Detect which cell encompasses the target text, then output its [X, Y] center coordinate. 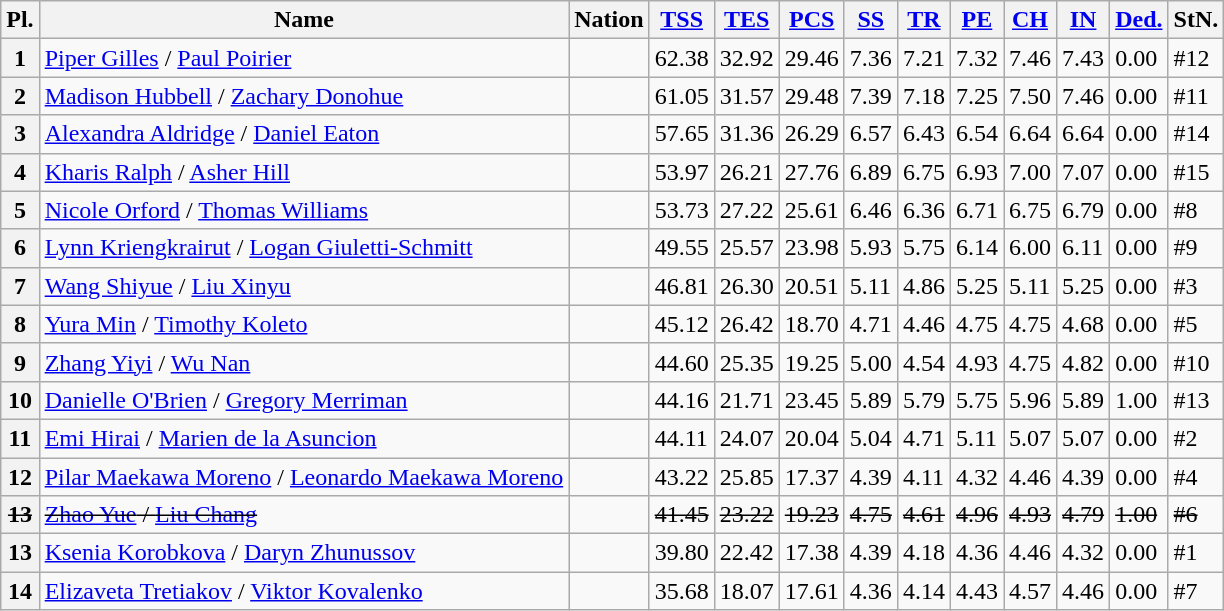
18.07 [746, 591]
SS [870, 20]
27.22 [746, 210]
10 [20, 400]
6.57 [870, 134]
39.80 [682, 553]
21.71 [746, 400]
TSS [682, 20]
6.71 [976, 210]
44.11 [682, 438]
29.46 [812, 58]
25.57 [746, 248]
9 [20, 362]
41.45 [682, 515]
6.54 [976, 134]
TR [924, 20]
Ded. [1139, 20]
Emi Hirai / Marien de la Asuncion [304, 438]
#2 [1196, 438]
7.18 [924, 96]
44.16 [682, 400]
6 [20, 248]
4.82 [1084, 362]
5.00 [870, 362]
57.65 [682, 134]
StN. [1196, 20]
5.93 [870, 248]
7.36 [870, 58]
Zhao Yue / Liu Chang [304, 515]
53.97 [682, 172]
4.11 [924, 477]
Wang Shiyue / Liu Xinyu [304, 286]
12 [20, 477]
25.35 [746, 362]
7.43 [1084, 58]
#4 [1196, 477]
#3 [1196, 286]
4.86 [924, 286]
#6 [1196, 515]
4.68 [1084, 324]
35.68 [682, 591]
6.11 [1084, 248]
6.14 [976, 248]
Name [304, 20]
Nicole Orford / Thomas Williams [304, 210]
7.39 [870, 96]
#15 [1196, 172]
19.25 [812, 362]
7.25 [976, 96]
22.42 [746, 553]
17.37 [812, 477]
TES [746, 20]
7.50 [1030, 96]
6.46 [870, 210]
27.76 [812, 172]
5 [20, 210]
5.96 [1030, 400]
Danielle O'Brien / Gregory Merriman [304, 400]
26.29 [812, 134]
6.89 [870, 172]
5.04 [870, 438]
45.12 [682, 324]
7.07 [1084, 172]
Ksenia Korobkova / Daryn Zhunussov [304, 553]
4.18 [924, 553]
11 [20, 438]
4.96 [976, 515]
4.57 [1030, 591]
PCS [812, 20]
#9 [1196, 248]
44.60 [682, 362]
6.93 [976, 172]
4.43 [976, 591]
#1 [1196, 553]
2 [20, 96]
#7 [1196, 591]
Yura Min / Timothy Koleto [304, 324]
IN [1084, 20]
46.81 [682, 286]
25.85 [746, 477]
6.43 [924, 134]
62.38 [682, 58]
1 [20, 58]
4.14 [924, 591]
26.21 [746, 172]
17.38 [812, 553]
#5 [1196, 324]
23.98 [812, 248]
5.79 [924, 400]
4.54 [924, 362]
23.45 [812, 400]
31.36 [746, 134]
7.21 [924, 58]
#13 [1196, 400]
Lynn Kriengkrairut / Logan Giuletti-Schmitt [304, 248]
4 [20, 172]
20.51 [812, 286]
6.36 [924, 210]
6.79 [1084, 210]
7 [20, 286]
#14 [1196, 134]
6.00 [1030, 248]
Pilar Maekawa Moreno / Leonardo Maekawa Moreno [304, 477]
19.23 [812, 515]
24.07 [746, 438]
PE [976, 20]
18.70 [812, 324]
7.32 [976, 58]
32.92 [746, 58]
26.42 [746, 324]
Kharis Ralph / Asher Hill [304, 172]
Madison Hubbell / Zachary Donohue [304, 96]
26.30 [746, 286]
53.73 [682, 210]
49.55 [682, 248]
31.57 [746, 96]
#12 [1196, 58]
3 [20, 134]
Pl. [20, 20]
Zhang Yiyi / Wu Nan [304, 362]
CH [1030, 20]
4.61 [924, 515]
4.79 [1084, 515]
7.00 [1030, 172]
20.04 [812, 438]
Alexandra Aldridge / Daniel Eaton [304, 134]
#11 [1196, 96]
61.05 [682, 96]
14 [20, 591]
Elizaveta Tretiakov / Viktor Kovalenko [304, 591]
#10 [1196, 362]
25.61 [812, 210]
23.22 [746, 515]
17.61 [812, 591]
43.22 [682, 477]
#8 [1196, 210]
8 [20, 324]
29.48 [812, 96]
Nation [609, 20]
Piper Gilles / Paul Poirier [304, 58]
